Identify which cell holds the provided text, then report its [x, y] central coordinate. 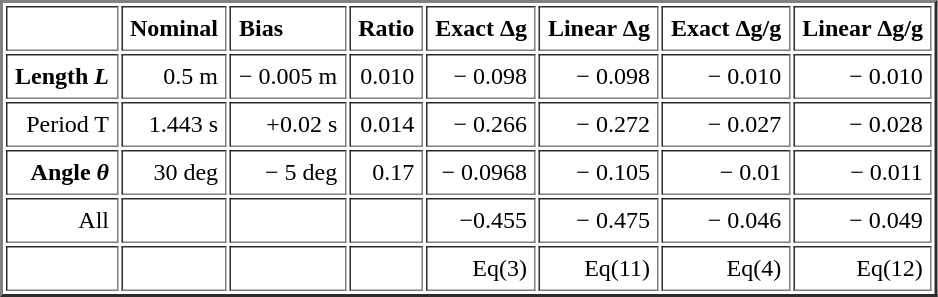
Period T [62, 124]
Length L [62, 76]
1.443 s [174, 124]
Angle θ [62, 172]
All [62, 220]
Linear Δg/g [862, 28]
− 0.475 [599, 220]
Eq(12) [862, 268]
Nominal [174, 28]
− 0.01 [726, 172]
− 0.049 [862, 220]
Exact Δg/g [726, 28]
− 0.027 [726, 124]
Bias [288, 28]
0.010 [386, 76]
Ratio [386, 28]
− 0.266 [481, 124]
0.17 [386, 172]
− 0.0968 [481, 172]
Eq(4) [726, 268]
Exact Δg [481, 28]
Eq(3) [481, 268]
− 5 deg [288, 172]
− 0.005 m [288, 76]
Linear Δg [599, 28]
−0.455 [481, 220]
Eq(11) [599, 268]
+0.02 s [288, 124]
0.5 m [174, 76]
− 0.028 [862, 124]
30 deg [174, 172]
− 0.011 [862, 172]
0.014 [386, 124]
− 0.046 [726, 220]
− 0.105 [599, 172]
− 0.272 [599, 124]
